For the text-containing cell, return its midpoint in [x, y] coordinate format. 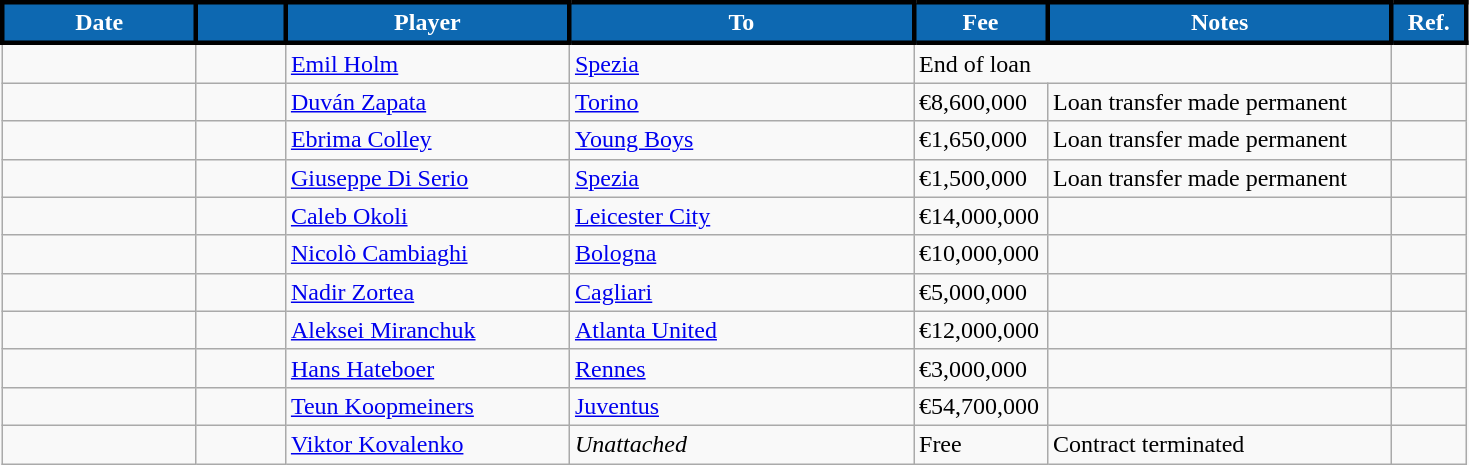
Emil Holm [427, 63]
Bologna [741, 254]
Aleksei Miranchuk [427, 330]
Ebrima Colley [427, 140]
€12,000,000 [981, 330]
Hans Hateboer [427, 368]
Nicolò Cambiaghi [427, 254]
Fee [981, 22]
€14,000,000 [981, 216]
Cagliari [741, 292]
€8,600,000 [981, 102]
Notes [1220, 22]
Contract terminated [1220, 444]
€1,500,000 [981, 178]
Unattached [741, 444]
Teun Koopmeiners [427, 406]
€5,000,000 [981, 292]
Caleb Okoli [427, 216]
Torino [741, 102]
Free [981, 444]
€1,650,000 [981, 140]
€10,000,000 [981, 254]
Giuseppe Di Serio [427, 178]
Young Boys [741, 140]
Leicester City [741, 216]
€3,000,000 [981, 368]
Nadir Zortea [427, 292]
To [741, 22]
Viktor Kovalenko [427, 444]
Player [427, 22]
Ref. [1429, 22]
Rennes [741, 368]
€54,700,000 [981, 406]
Juventus [741, 406]
Atlanta United [741, 330]
Date [99, 22]
End of loan [1153, 63]
Duván Zapata [427, 102]
